Output the [x, y] coordinate of the center of the cell containing the given text.  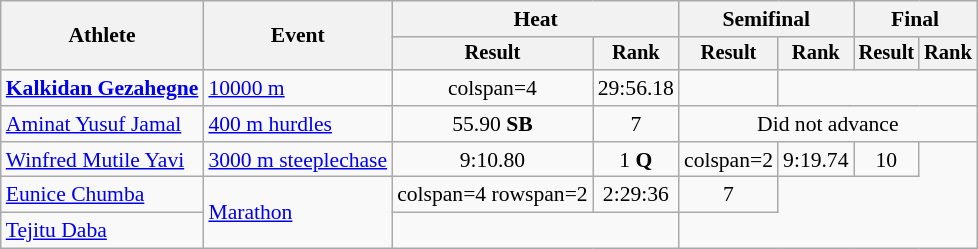
Event [298, 36]
colspan=4 [492, 88]
Tejitu Daba [102, 231]
Marathon [298, 212]
10000 m [298, 88]
Athlete [102, 36]
3000 m steeplechase [298, 160]
Aminat Yusuf Jamal [102, 124]
colspan=4 rowspan=2 [492, 195]
55.90 SB [492, 124]
Semifinal [766, 19]
Kalkidan Gezahegne [102, 88]
2:29:36 [636, 195]
29:56.18 [636, 88]
Final [916, 19]
9:10.80 [492, 160]
9:19.74 [816, 160]
colspan=2 [728, 160]
400 m hurdles [298, 124]
Winfred Mutile Yavi [102, 160]
Heat [536, 19]
Did not advance [828, 124]
1 Q [636, 160]
10 [887, 160]
Eunice Chumba [102, 195]
